For the text-containing cell, return its midpoint in [x, y] coordinate format. 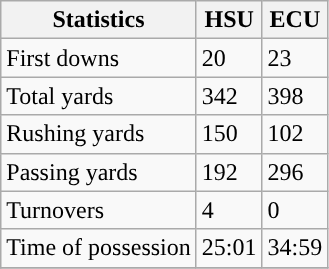
0 [295, 210]
102 [295, 134]
192 [229, 172]
Turnovers [99, 210]
Statistics [99, 20]
Time of possession [99, 248]
25:01 [229, 248]
Rushing yards [99, 134]
150 [229, 134]
Passing yards [99, 172]
Total yards [99, 96]
342 [229, 96]
34:59 [295, 248]
First downs [99, 58]
23 [295, 58]
296 [295, 172]
HSU [229, 20]
ECU [295, 20]
20 [229, 58]
4 [229, 210]
398 [295, 96]
